Provide the [x, y] coordinate of the cell's center where the given text is located.  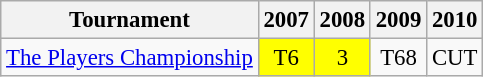
2010 [455, 20]
Tournament [130, 20]
The Players Championship [130, 58]
CUT [455, 58]
2007 [286, 20]
3 [342, 58]
2009 [398, 20]
T6 [286, 58]
T68 [398, 58]
2008 [342, 20]
